Determine the [X, Y] coordinate at the center of the cell enclosing the given text.  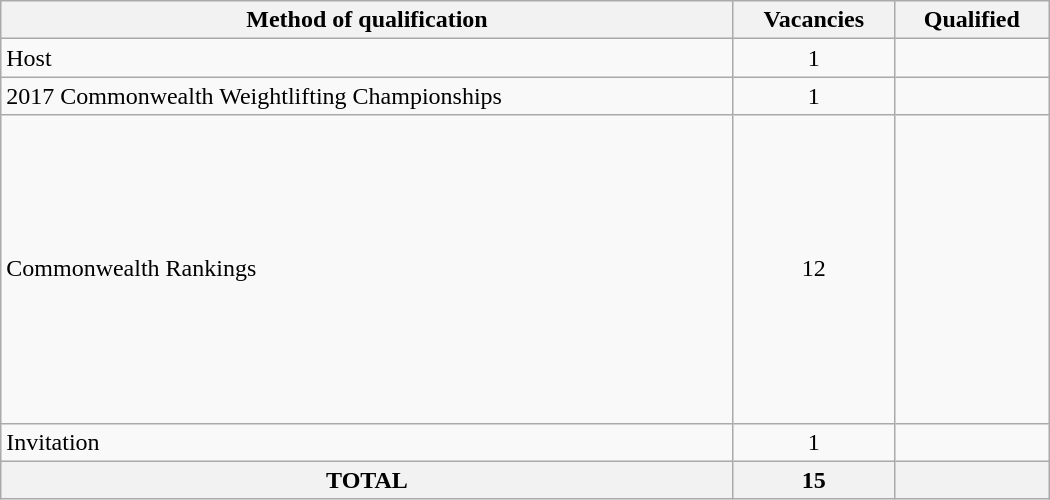
Invitation [367, 442]
Vacancies [814, 20]
15 [814, 480]
TOTAL [367, 480]
Qualified [972, 20]
12 [814, 269]
Method of qualification [367, 20]
Commonwealth Rankings [367, 269]
2017 Commonwealth Weightlifting Championships [367, 96]
Host [367, 58]
